Scan for the cell matching the given text and deliver its (x, y) coordinate at center. 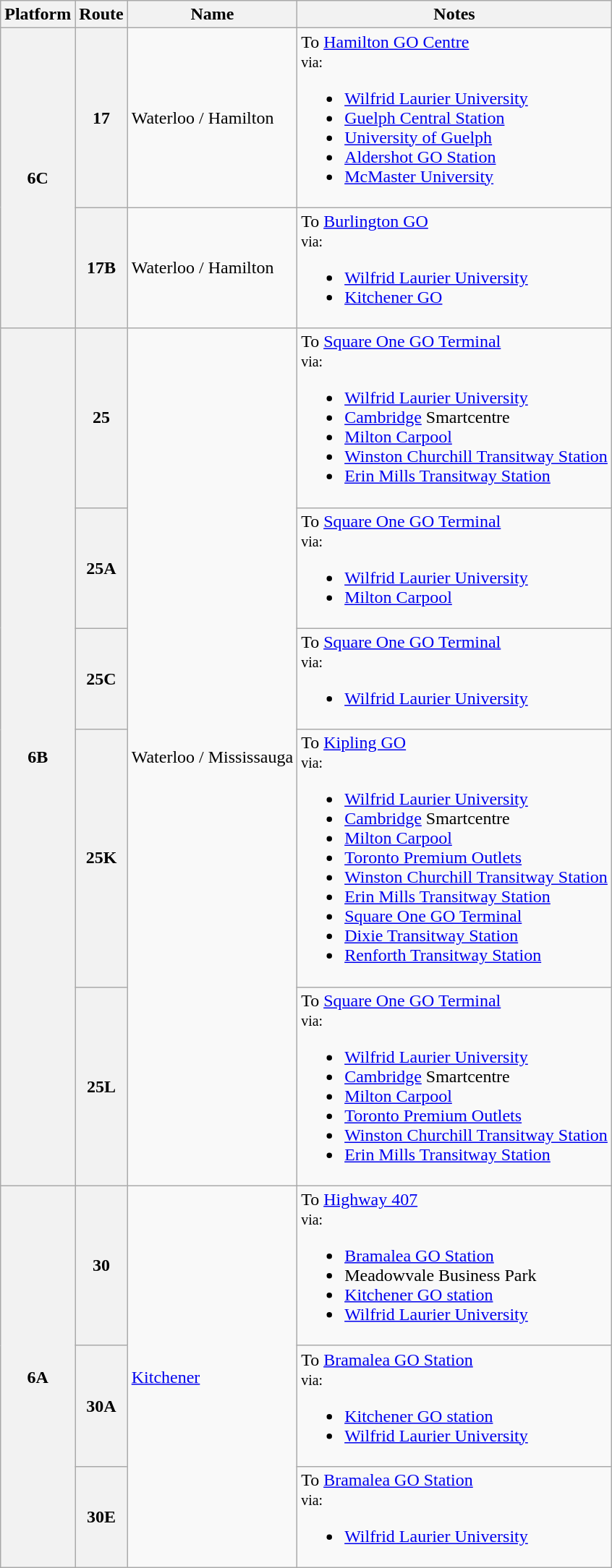
25C (101, 679)
30 (101, 1265)
Name (212, 14)
25K (101, 858)
25A (101, 568)
To Hamilton GO Centrevia:Wilfrid Laurier UniversityGuelph Central StationUniversity of GuelphAldershot GO StationMcMaster University (454, 118)
6A (38, 1376)
17B (101, 267)
25 (101, 418)
Route (101, 14)
6C (38, 178)
To Highway 407via:Bramalea GO StationMeadowvale Business ParkKitchener GO stationWilfrid Laurier University (454, 1265)
30E (101, 1517)
Notes (454, 14)
25L (101, 1086)
To Bramalea GO Stationvia:Wilfrid Laurier University (454, 1517)
Platform (38, 14)
Kitchener (212, 1376)
Waterloo / Mississauga (212, 757)
17 (101, 118)
6B (38, 757)
To Square One GO Terminalvia:Wilfrid Laurier UniversityMilton Carpool (454, 568)
To Square One GO Terminalvia:Wilfrid Laurier University (454, 679)
To Bramalea GO Stationvia:Kitchener GO stationWilfrid Laurier University (454, 1405)
30A (101, 1405)
To Burlington GOvia:Wilfrid Laurier UniversityKitchener GO (454, 267)
